Find where the given text appears and provide that cell's center as (x, y) coordinate. 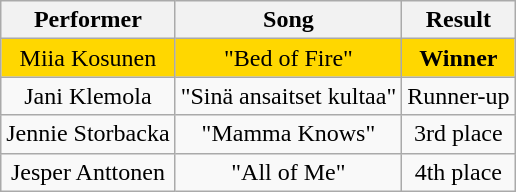
"All of Me" (288, 172)
Performer (88, 20)
Jennie Storbacka (88, 134)
3rd place (458, 134)
Runner-up (458, 96)
"Bed of Fire" (288, 58)
Result (458, 20)
Jani Klemola (88, 96)
"Mamma Knows" (288, 134)
Song (288, 20)
"Sinä ansaitset kultaa" (288, 96)
4th place (458, 172)
Miia Kosunen (88, 58)
Winner (458, 58)
Jesper Anttonen (88, 172)
